Return [x, y] of the center of cell containing provided text 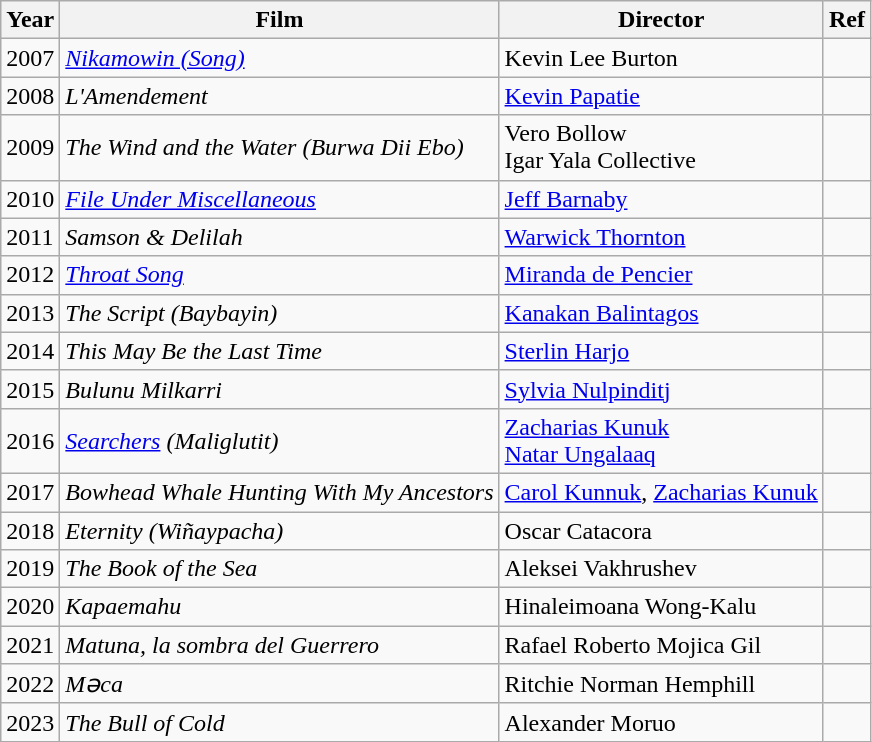
L'Amendement [280, 96]
The Script (Baybayin) [280, 313]
2011 [30, 237]
This May Be the Last Time [280, 351]
File Under Miscellaneous [280, 199]
2008 [30, 96]
2012 [30, 275]
Kanakan Balintagos [661, 313]
Bowhead Whale Hunting With My Ancestors [280, 492]
Kevin Lee Burton [661, 58]
The Wind and the Water (Burwa Dii Ebo) [280, 148]
2020 [30, 607]
2018 [30, 531]
Director [661, 20]
Ref [846, 20]
2023 [30, 722]
2019 [30, 569]
Nikamowin (Song) [280, 58]
Kevin Papatie [661, 96]
Jeff Barnaby [661, 199]
Matuna, la sombra del Guerrero [280, 645]
Sylvia Nulpinditj [661, 389]
2007 [30, 58]
2009 [30, 148]
Rafael Roberto Mojica Gil [661, 645]
The Book of the Sea [280, 569]
The Bull of Cold [280, 722]
Bulunu Milkarri [280, 389]
2013 [30, 313]
Alexander Moruo [661, 722]
2015 [30, 389]
2017 [30, 492]
Film [280, 20]
Sterlin Harjo [661, 351]
Hinaleimoana Wong-Kalu [661, 607]
2016 [30, 440]
2010 [30, 199]
Kapaemahu [280, 607]
Aleksei Vakhrushev [661, 569]
Məca [280, 684]
Miranda de Pencier [661, 275]
Warwick Thornton [661, 237]
Zacharias KunukNatar Ungalaaq [661, 440]
Year [30, 20]
Eternity (Wiñaypacha) [280, 531]
2014 [30, 351]
Vero BollowIgar Yala Collective [661, 148]
Ritchie Norman Hemphill [661, 684]
2021 [30, 645]
Carol Kunnuk, Zacharias Kunuk [661, 492]
Searchers (Maliglutit) [280, 440]
2022 [30, 684]
Throat Song [280, 275]
Samson & Delilah [280, 237]
Oscar Catacora [661, 531]
